Determine the (x, y) coordinate at the center of the cell enclosing the given text.  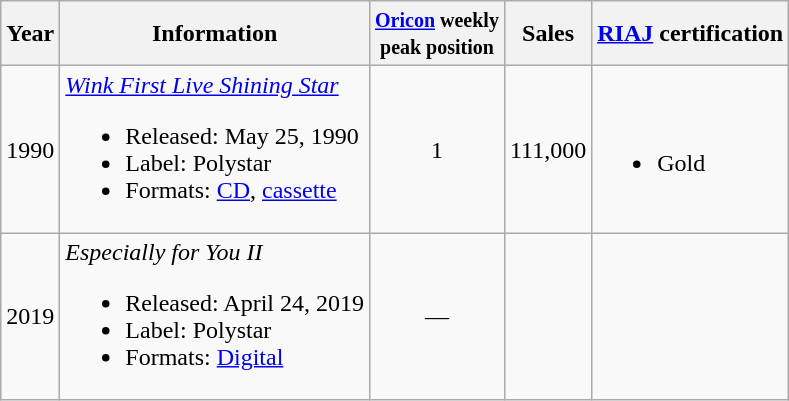
Oricon weeklypeak position (438, 34)
1 (438, 150)
Especially for You IIReleased: April 24, 2019Label: PolystarFormats: Digital (215, 316)
1990 (30, 150)
Year (30, 34)
111,000 (548, 150)
— (438, 316)
Information (215, 34)
2019 (30, 316)
Wink First Live Shining StarReleased: May 25, 1990Label: PolystarFormats: CD, cassette (215, 150)
Gold (690, 150)
Sales (548, 34)
RIAJ certification (690, 34)
